Determine the [x, y] coordinate at the center of the cell enclosing the given text.  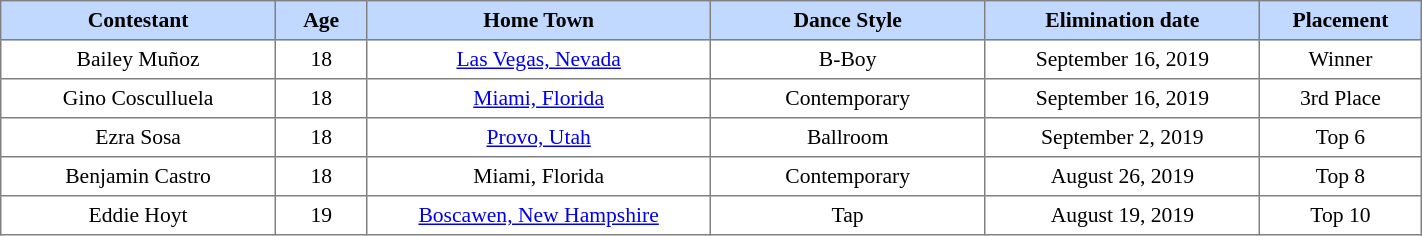
Bailey Muñoz [138, 60]
Benjamin Castro [138, 176]
August 26, 2019 [1122, 176]
August 19, 2019 [1122, 216]
Eddie Hoyt [138, 216]
Home Town [538, 20]
B-Boy [848, 60]
Las Vegas, Nevada [538, 60]
Tap [848, 216]
Age [321, 20]
Gino Cosculluela [138, 98]
September 2, 2019 [1122, 138]
Top 10 [1341, 216]
Placement [1341, 20]
Boscawen, New Hampshire [538, 216]
Provo, Utah [538, 138]
Top 8 [1341, 176]
Elimination date [1122, 20]
Dance Style [848, 20]
Ballroom [848, 138]
Contestant [138, 20]
19 [321, 216]
3rd Place [1341, 98]
Winner [1341, 60]
Top 6 [1341, 138]
Ezra Sosa [138, 138]
